Scan for the cell matching the given text and deliver its [X, Y] coordinate at center. 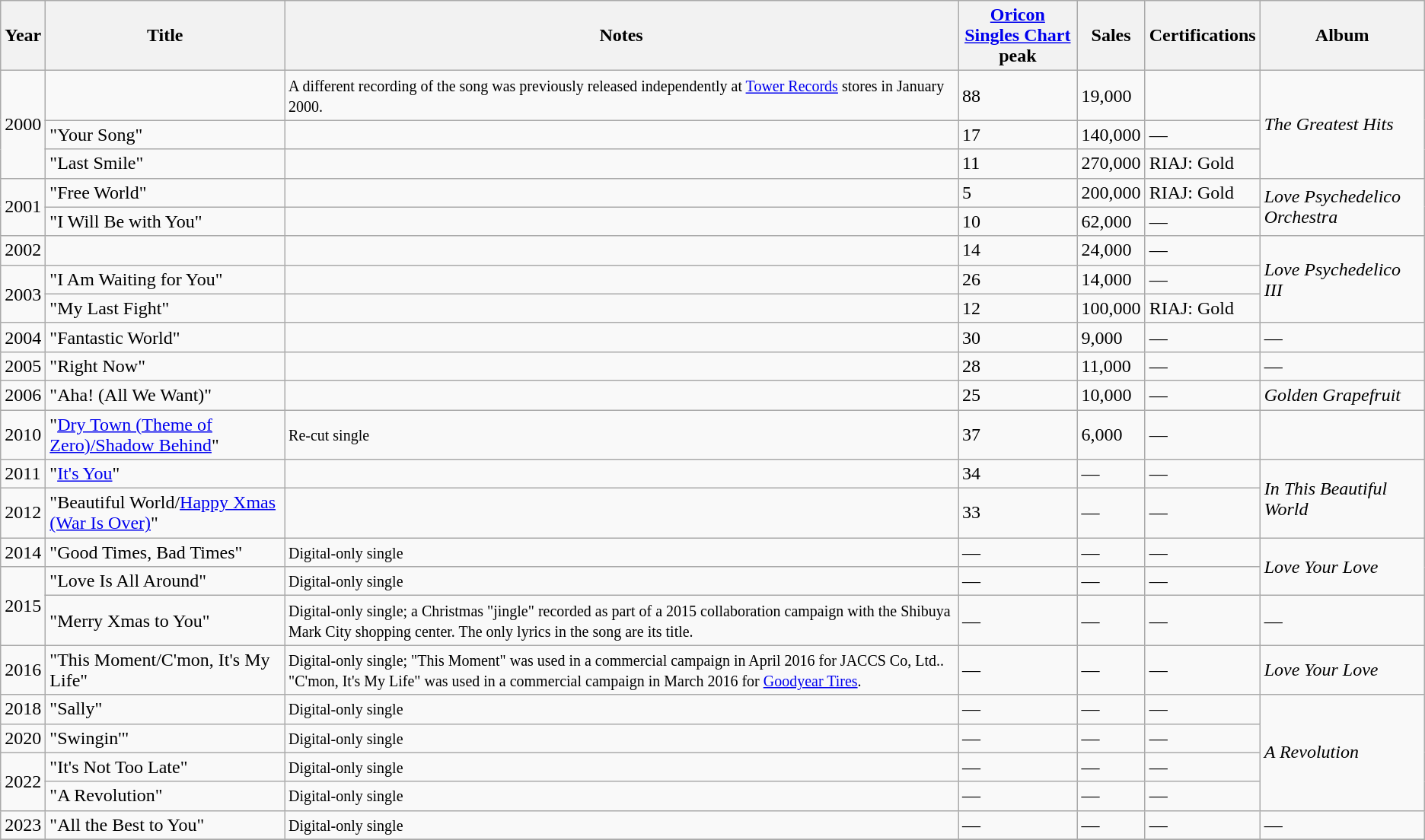
2011 [23, 474]
"Love Is All Around" [165, 581]
25 [1019, 395]
37 [1019, 434]
"I Will Be with You" [165, 221]
11 [1019, 164]
33 [1019, 513]
14 [1019, 250]
A Revolution [1342, 752]
"Right Now" [165, 366]
The Greatest Hits [1342, 125]
10 [1019, 221]
24,000 [1111, 250]
"It's Not Too Late" [165, 767]
2023 [23, 825]
Certifications [1203, 36]
2022 [23, 781]
2006 [23, 395]
11,000 [1111, 366]
2014 [23, 552]
Title [165, 36]
"Last Smile" [165, 164]
"Merry Xmas to You" [165, 621]
"Good Times, Bad Times" [165, 552]
"All the Best to You" [165, 825]
"Beautiful World/Happy Xmas (War Is Over)" [165, 513]
Sales [1111, 36]
"Aha! (All We Want)" [165, 395]
Oricon Singles Chartpeak [1019, 36]
5 [1019, 192]
"Sally" [165, 709]
"Free World" [165, 192]
2010 [23, 434]
140,000 [1111, 135]
30 [1019, 337]
"Swingin'" [165, 738]
28 [1019, 366]
26 [1019, 279]
88 [1019, 96]
19,000 [1111, 96]
Love Psychedelico Orchestra [1342, 207]
A different recording of the song was previously released independently at Tower Records stores in January 2000. [621, 96]
In This Beautiful World [1342, 499]
"It's You" [165, 474]
200,000 [1111, 192]
12 [1019, 308]
Notes [621, 36]
2016 [23, 670]
9,000 [1111, 337]
Golden Grapefruit [1342, 395]
Year [23, 36]
Re-cut single [621, 434]
17 [1019, 135]
2002 [23, 250]
"I Am Waiting for You" [165, 279]
2004 [23, 337]
2000 [23, 125]
"This Moment/C'mon, It's My Life" [165, 670]
2015 [23, 606]
Album [1342, 36]
2003 [23, 294]
34 [1019, 474]
14,000 [1111, 279]
2012 [23, 513]
270,000 [1111, 164]
100,000 [1111, 308]
2005 [23, 366]
62,000 [1111, 221]
"A Revolution" [165, 796]
2001 [23, 207]
2020 [23, 738]
6,000 [1111, 434]
2018 [23, 709]
"Dry Town (Theme of Zero)/Shadow Behind" [165, 434]
"Fantastic World" [165, 337]
Love Psychedelico III [1342, 279]
"Your Song" [165, 135]
"My Last Fight" [165, 308]
10,000 [1111, 395]
